From the cell containing the given text, extract its center point as (X, Y) coordinate. 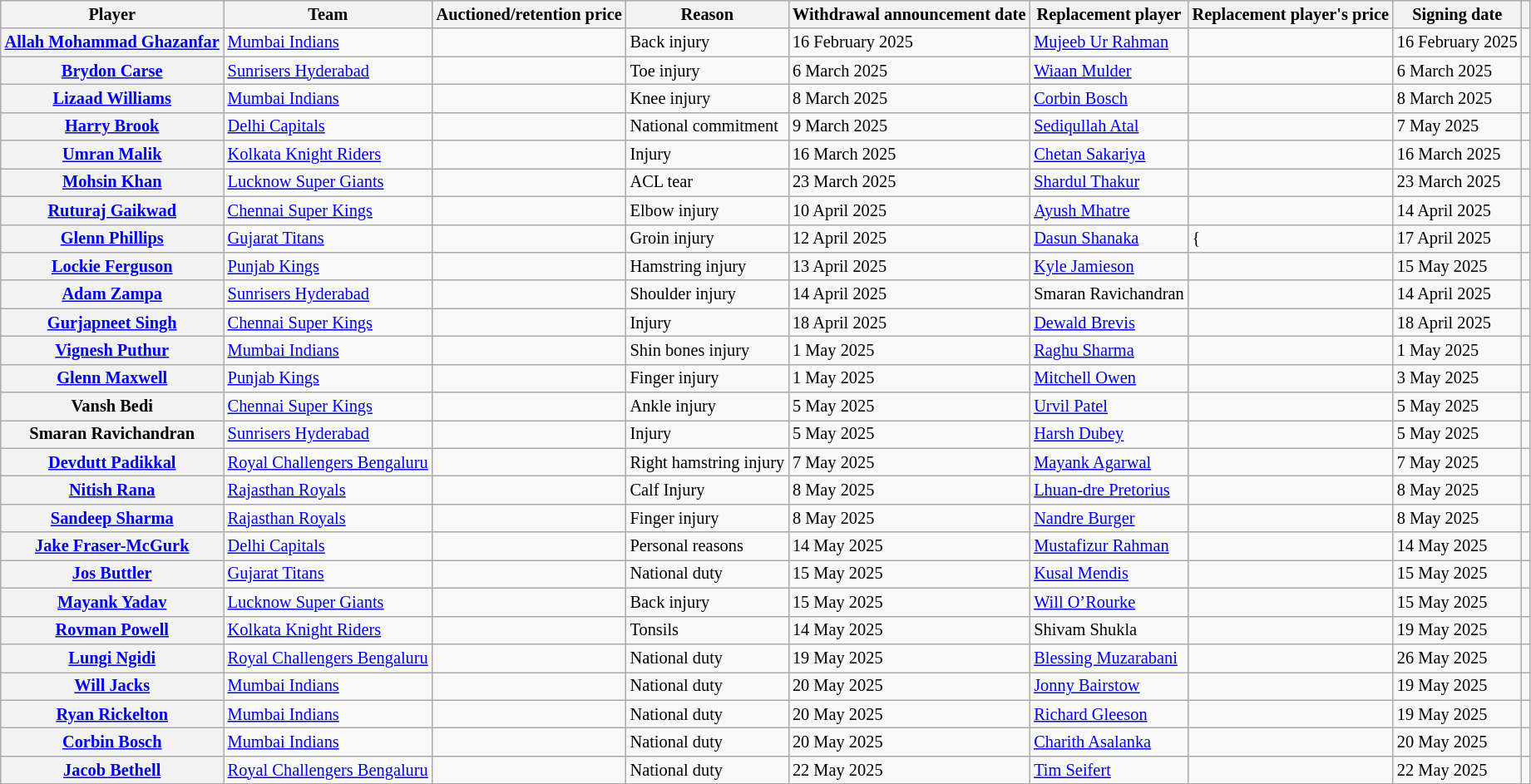
Adam Zampa (112, 294)
Kusal Mendis (1109, 574)
Calf Injury (707, 490)
Vansh Bedi (112, 407)
Harsh Dubey (1109, 434)
Glenn Phillips (112, 239)
Replacement player (1109, 14)
26 May 2025 (1457, 658)
Jake Fraser-McGurk (112, 546)
Urvil Patel (1109, 407)
Tonsils (707, 630)
Mayank Yadav (112, 602)
Tim Seifert (1109, 770)
Chetan Sakariya (1109, 155)
Lizaad Williams (112, 98)
Shin bones injury (707, 350)
Team (328, 14)
Raghu Sharma (1109, 350)
Jonny Bairstow (1109, 686)
Replacement player's price (1291, 14)
Ankle injury (707, 407)
17 April 2025 (1457, 239)
9 March 2025 (909, 126)
Kyle Jamieson (1109, 266)
Ruturaj Gaikwad (112, 210)
Nandre Burger (1109, 518)
Shivam Shukla (1109, 630)
Will Jacks (112, 686)
Groin injury (707, 239)
Mohsin Khan (112, 182)
Shardul Thakur (1109, 182)
Withdrawal announcement date (909, 14)
Signing date (1457, 14)
Reason (707, 14)
ACL tear (707, 182)
Richard Gleeson (1109, 714)
{ (1291, 239)
Dasun Shanaka (1109, 239)
Mujeeb Ur Rahman (1109, 42)
Will O’Rourke (1109, 602)
Toe injury (707, 71)
Lhuan-dre Pretorius (1109, 490)
Vignesh Puthur (112, 350)
3 May 2025 (1457, 378)
National commitment (707, 126)
Charith Asalanka (1109, 742)
Personal reasons (707, 546)
Nitish Rana (112, 490)
Sandeep Sharma (112, 518)
Harry Brook (112, 126)
Elbow injury (707, 210)
Right hamstring injury (707, 462)
Umran Malik (112, 155)
13 April 2025 (909, 266)
Mayank Agarwal (1109, 462)
Wiaan Mulder (1109, 71)
Gurjapneet Singh (112, 323)
Mitchell Owen (1109, 378)
Blessing Muzarabani (1109, 658)
Mustafizur Rahman (1109, 546)
Brydon Carse (112, 71)
Glenn Maxwell (112, 378)
Jos Buttler (112, 574)
Lockie Ferguson (112, 266)
Shoulder injury (707, 294)
Lungi Ngidi (112, 658)
Dewald Brevis (1109, 323)
Knee injury (707, 98)
12 April 2025 (909, 239)
Ryan Rickelton (112, 714)
Sediqullah Atal (1109, 126)
Auctioned/retention price (529, 14)
Jacob Bethell (112, 770)
Player (112, 14)
10 April 2025 (909, 210)
Rovman Powell (112, 630)
Hamstring injury (707, 266)
Devdutt Padikkal (112, 462)
Ayush Mhatre (1109, 210)
Allah Mohammad Ghazanfar (112, 42)
